Find where the given text appears and provide that cell's center as [x, y] coordinate. 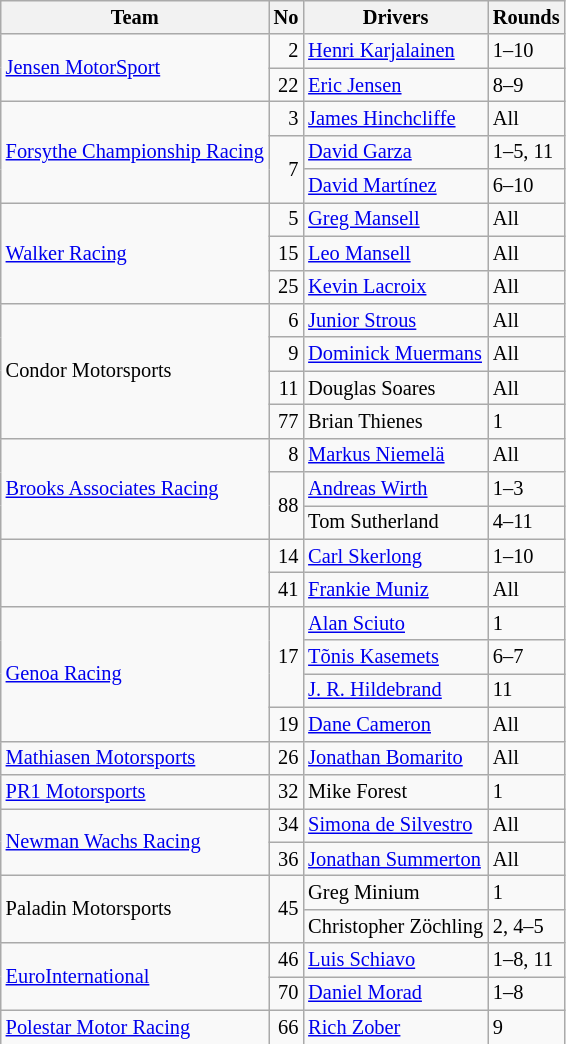
14 [286, 556]
Henri Karjalainen [396, 51]
Junior Strous [396, 320]
8–9 [526, 85]
EuroInternational [135, 976]
Douglas Soares [396, 388]
15 [286, 253]
2, 4–5 [526, 926]
5 [286, 219]
Daniel Morad [396, 993]
6–10 [526, 186]
Markus Niemelä [396, 455]
1–3 [526, 489]
Leo Mansell [396, 253]
Andreas Wirth [396, 489]
Rounds [526, 17]
41 [286, 589]
Polestar Motor Racing [135, 1027]
No [286, 17]
Forsythe Championship Racing [135, 152]
Alan Sciuto [396, 623]
17 [286, 656]
Mike Forest [396, 791]
66 [286, 1027]
Frankie Muniz [396, 589]
Luis Schiavo [396, 960]
Condor Motorsports [135, 370]
22 [286, 85]
26 [286, 758]
88 [286, 506]
Newman Wachs Racing [135, 842]
PR1 Motorsports [135, 791]
1–8, 11 [526, 960]
James Hinchcliffe [396, 118]
Carl Skerlong [396, 556]
77 [286, 421]
19 [286, 724]
Dane Cameron [396, 724]
Simona de Silvestro [396, 825]
Rich Zober [396, 1027]
Jonathan Summerton [396, 859]
Brooks Associates Racing [135, 488]
David Martínez [396, 186]
2 [286, 51]
3 [286, 118]
Greg Minium [396, 892]
45 [286, 908]
Genoa Racing [135, 674]
1–8 [526, 993]
25 [286, 287]
Christopher Zöchling [396, 926]
Tom Sutherland [396, 522]
8 [286, 455]
1–5, 11 [526, 152]
46 [286, 960]
34 [286, 825]
6–7 [526, 657]
Jensen MotorSport [135, 68]
Team [135, 17]
Jonathan Bomarito [396, 758]
Dominick Muermans [396, 354]
Kevin Lacroix [396, 287]
70 [286, 993]
Brian Thienes [396, 421]
Paladin Motorsports [135, 908]
David Garza [396, 152]
J. R. Hildebrand [396, 690]
Greg Mansell [396, 219]
Tõnis Kasemets [396, 657]
Eric Jensen [396, 85]
Mathiasen Motorsports [135, 758]
36 [286, 859]
Drivers [396, 17]
32 [286, 791]
6 [286, 320]
7 [286, 168]
Walker Racing [135, 252]
4–11 [526, 522]
